Identify which cell holds the provided text, then report its (X, Y) central coordinate. 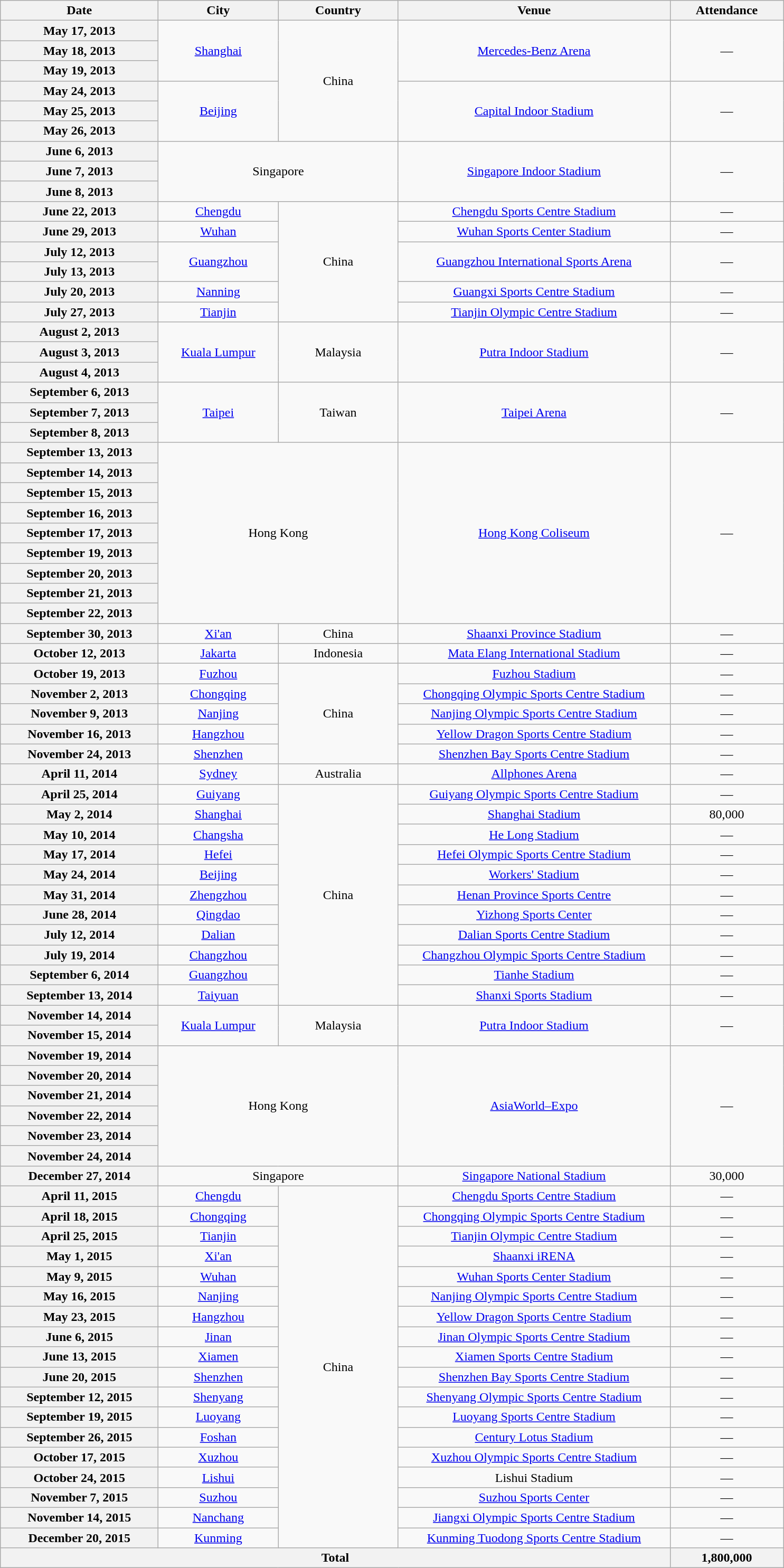
June 6, 2013 (79, 151)
Jiangxi Olympic Sports Centre Stadium (534, 1517)
Shaanxi iRENA (534, 1257)
July 20, 2013 (79, 292)
Taipei Arena (534, 412)
October 19, 2013 (79, 674)
May 24, 2014 (79, 874)
September 6, 2014 (79, 975)
Foshan (219, 1437)
Singapore National Stadium (534, 1176)
Shanghai Stadium (534, 814)
Country (338, 11)
Jinan (219, 1337)
Tianhe Stadium (534, 975)
November 14, 2014 (79, 1015)
May 24, 2013 (79, 91)
Attendance (726, 11)
Hefei Olympic Sports Centre Stadium (534, 854)
Sydney (219, 774)
September 13, 2013 (79, 452)
November 14, 2015 (79, 1517)
April 11, 2015 (79, 1196)
Henan Province Sports Centre (534, 895)
May 19, 2013 (79, 71)
May 2, 2014 (79, 814)
Shenyang Olympic Sports Centre Stadium (534, 1397)
Zhengzhou (219, 895)
September 20, 2013 (79, 573)
September 15, 2013 (79, 493)
80,000 (726, 814)
November 20, 2014 (79, 1075)
September 13, 2014 (79, 995)
Lishui (219, 1477)
Indonesia (338, 654)
Taiwan (338, 412)
June 8, 2013 (79, 191)
Dalian (219, 935)
Kunming Tuodong Sports Centre Stadium (534, 1538)
Xuzhou Olympic Sports Centre Stadium (534, 1457)
November 24, 2014 (79, 1156)
June 29, 2013 (79, 231)
June 22, 2013 (79, 211)
November 21, 2014 (79, 1095)
April 11, 2014 (79, 774)
Date (79, 11)
Capital Indoor Stadium (534, 111)
Qingdao (219, 915)
August 4, 2013 (79, 372)
He Long Stadium (534, 834)
Taipei (219, 412)
July 13, 2013 (79, 272)
Yizhong Sports Center (534, 915)
May 10, 2014 (79, 834)
AsiaWorld–Expo (534, 1106)
1,800,000 (726, 1558)
April 18, 2015 (79, 1216)
Luoyang (219, 1417)
May 23, 2015 (79, 1317)
June 28, 2014 (79, 915)
May 31, 2014 (79, 895)
Shenyang (219, 1397)
Jakarta (219, 654)
October 17, 2015 (79, 1457)
Kunming (219, 1538)
Guangxi Sports Centre Stadium (534, 292)
Hefei (219, 854)
Lishui Stadium (534, 1477)
May 26, 2013 (79, 131)
Taiyuan (219, 995)
September 12, 2015 (79, 1397)
Hong Kong Coliseum (534, 533)
December 27, 2014 (79, 1176)
August 3, 2013 (79, 352)
November 22, 2014 (79, 1116)
City (219, 11)
May 17, 2014 (79, 854)
June 13, 2015 (79, 1357)
Mata Elang International Stadium (534, 654)
July 27, 2013 (79, 312)
June 20, 2015 (79, 1377)
November 24, 2013 (79, 754)
Shanxi Sports Stadium (534, 995)
October 24, 2015 (79, 1477)
Singapore Indoor Stadium (534, 171)
May 18, 2013 (79, 51)
June 6, 2015 (79, 1337)
Century Lotus Stadium (534, 1437)
Changzhou Olympic Sports Centre Stadium (534, 955)
Jinan Olympic Sports Centre Stadium (534, 1337)
Nanchang (219, 1517)
September 14, 2013 (79, 473)
Nanning (219, 292)
Guangzhou International Sports Arena (534, 262)
Suzhou Sports Center (534, 1497)
July 19, 2014 (79, 955)
May 17, 2013 (79, 31)
Dalian Sports Centre Stadium (534, 935)
Luoyang Sports Centre Stadium (534, 1417)
Changzhou (219, 955)
May 1, 2015 (79, 1257)
30,000 (726, 1176)
Guiyang (219, 794)
June 7, 2013 (79, 171)
Suzhou (219, 1497)
September 7, 2013 (79, 412)
Xiamen Sports Centre Stadium (534, 1357)
September 17, 2013 (79, 533)
Workers' Stadium (534, 874)
May 9, 2015 (79, 1277)
Shaanxi Province Stadium (534, 634)
November 7, 2015 (79, 1497)
November 15, 2014 (79, 1035)
Xiamen (219, 1357)
November 16, 2013 (79, 734)
September 19, 2013 (79, 553)
Guiyang Olympic Sports Centre Stadium (534, 794)
September 30, 2013 (79, 634)
September 22, 2013 (79, 613)
Venue (534, 11)
September 21, 2013 (79, 593)
September 26, 2015 (79, 1437)
July 12, 2014 (79, 935)
November 2, 2013 (79, 694)
November 19, 2014 (79, 1055)
Xuzhou (219, 1457)
July 12, 2013 (79, 252)
Fuzhou (219, 674)
Fuzhou Stadium (534, 674)
Mercedes-Benz Arena (534, 51)
April 25, 2015 (79, 1236)
September 8, 2013 (79, 432)
Australia (338, 774)
November 23, 2014 (79, 1136)
September 16, 2013 (79, 513)
December 20, 2015 (79, 1538)
April 25, 2014 (79, 794)
Allphones Arena (534, 774)
November 9, 2013 (79, 714)
May 16, 2015 (79, 1297)
Total (335, 1558)
August 2, 2013 (79, 332)
May 25, 2013 (79, 111)
Changsha (219, 834)
September 19, 2015 (79, 1417)
October 12, 2013 (79, 654)
September 6, 2013 (79, 392)
